Output the (x, y) coordinate of the center of the cell containing the given text.  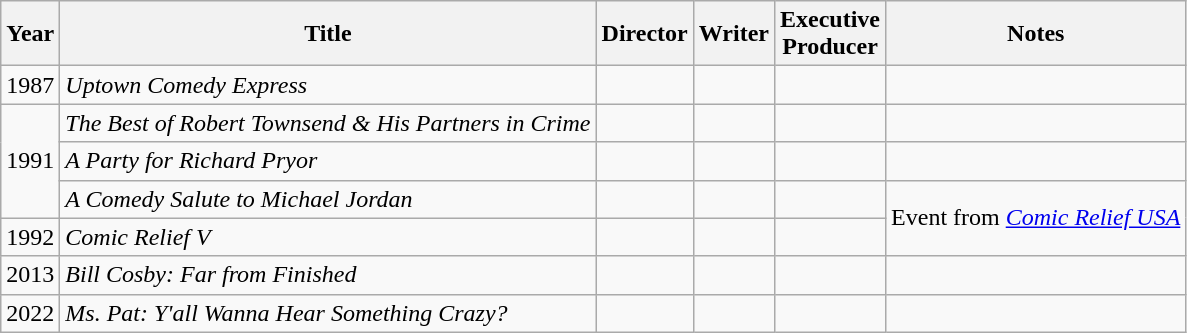
Writer (734, 34)
2013 (30, 275)
Bill Cosby: Far from Finished (328, 275)
Uptown Comedy Express (328, 85)
Notes (1036, 34)
A Party for Richard Pryor (328, 161)
1992 (30, 237)
Comic Relief V (328, 237)
Director (644, 34)
Ms. Pat: Y'all Wanna Hear Something Crazy? (328, 313)
ExecutiveProducer (830, 34)
Title (328, 34)
1987 (30, 85)
A Comedy Salute to Michael Jordan (328, 199)
The Best of Robert Townsend & His Partners in Crime (328, 123)
2022 (30, 313)
Event from Comic Relief USA (1036, 218)
1991 (30, 161)
Year (30, 34)
